Scan for the cell matching the given text and deliver its [x, y] coordinate at center. 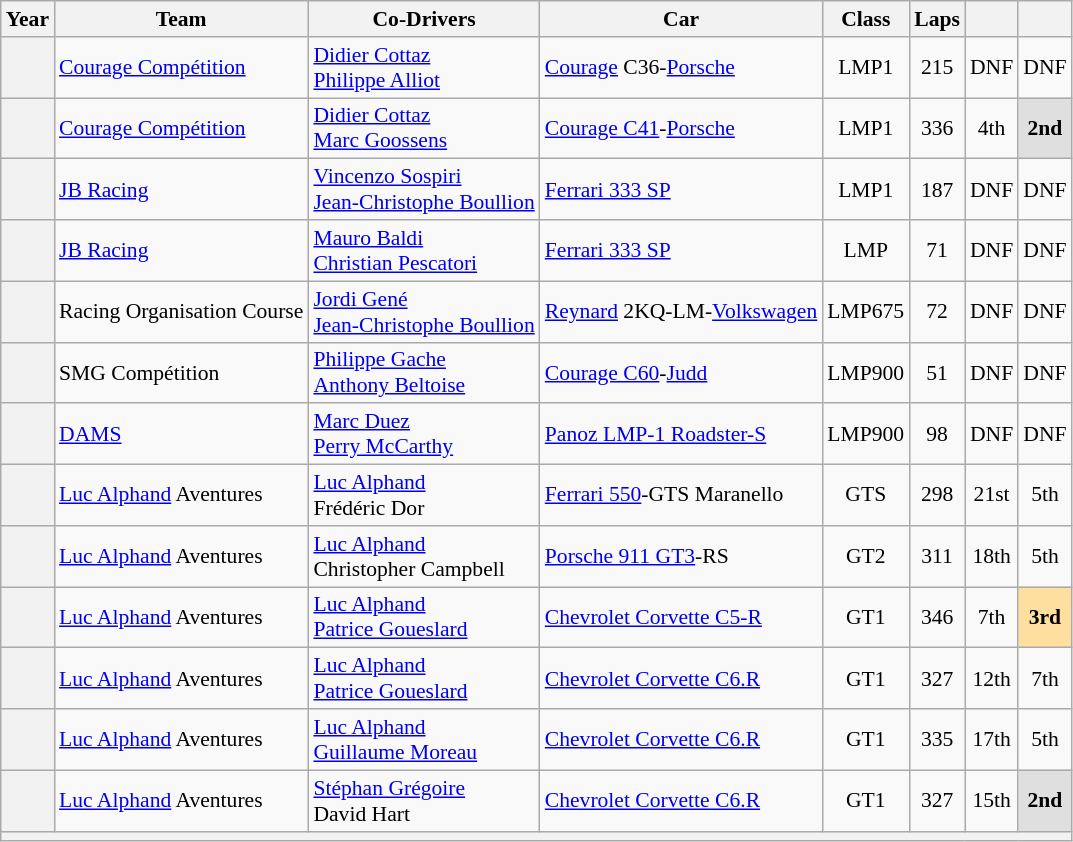
DAMS [181, 434]
Team [181, 19]
187 [937, 190]
51 [937, 372]
Mauro Baldi Christian Pescatori [424, 250]
Laps [937, 19]
LMP675 [866, 312]
71 [937, 250]
17th [992, 740]
12th [992, 678]
4th [992, 128]
GT2 [866, 556]
Jordi Gené Jean-Christophe Boullion [424, 312]
Car [682, 19]
Luc Alphand Christopher Campbell [424, 556]
Class [866, 19]
298 [937, 496]
LMP [866, 250]
72 [937, 312]
Luc Alphand Frédéric Dor [424, 496]
Didier Cottaz Marc Goossens [424, 128]
Vincenzo Sospiri Jean-Christophe Boullion [424, 190]
SMG Compétition [181, 372]
Panoz LMP-1 Roadster-S [682, 434]
Courage C41-Porsche [682, 128]
Racing Organisation Course [181, 312]
GTS [866, 496]
Reynard 2KQ-LM-Volkswagen [682, 312]
3rd [1044, 618]
Luc Alphand Guillaume Moreau [424, 740]
98 [937, 434]
Courage C36-Porsche [682, 68]
Year [28, 19]
215 [937, 68]
Ferrari 550-GTS Maranello [682, 496]
Co-Drivers [424, 19]
Stéphan Grégoire David Hart [424, 800]
346 [937, 618]
18th [992, 556]
Didier Cottaz Philippe Alliot [424, 68]
311 [937, 556]
336 [937, 128]
Philippe Gache Anthony Beltoise [424, 372]
Marc Duez Perry McCarthy [424, 434]
15th [992, 800]
Courage C60-Judd [682, 372]
Chevrolet Corvette C5-R [682, 618]
21st [992, 496]
Porsche 911 GT3-RS [682, 556]
335 [937, 740]
